Determine the (X, Y) coordinate at the center of the cell enclosing the given text.  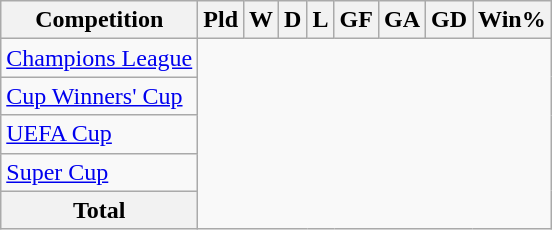
GF (356, 20)
GA (402, 20)
Super Cup (100, 172)
L (320, 20)
Pld (221, 20)
GD (450, 20)
Competition (100, 20)
UEFA Cup (100, 134)
D (293, 20)
W (262, 20)
Champions League (100, 58)
Cup Winners' Cup (100, 96)
Win% (512, 20)
Total (100, 210)
